Locate the cell with the specified text and output its (X, Y) center coordinate. 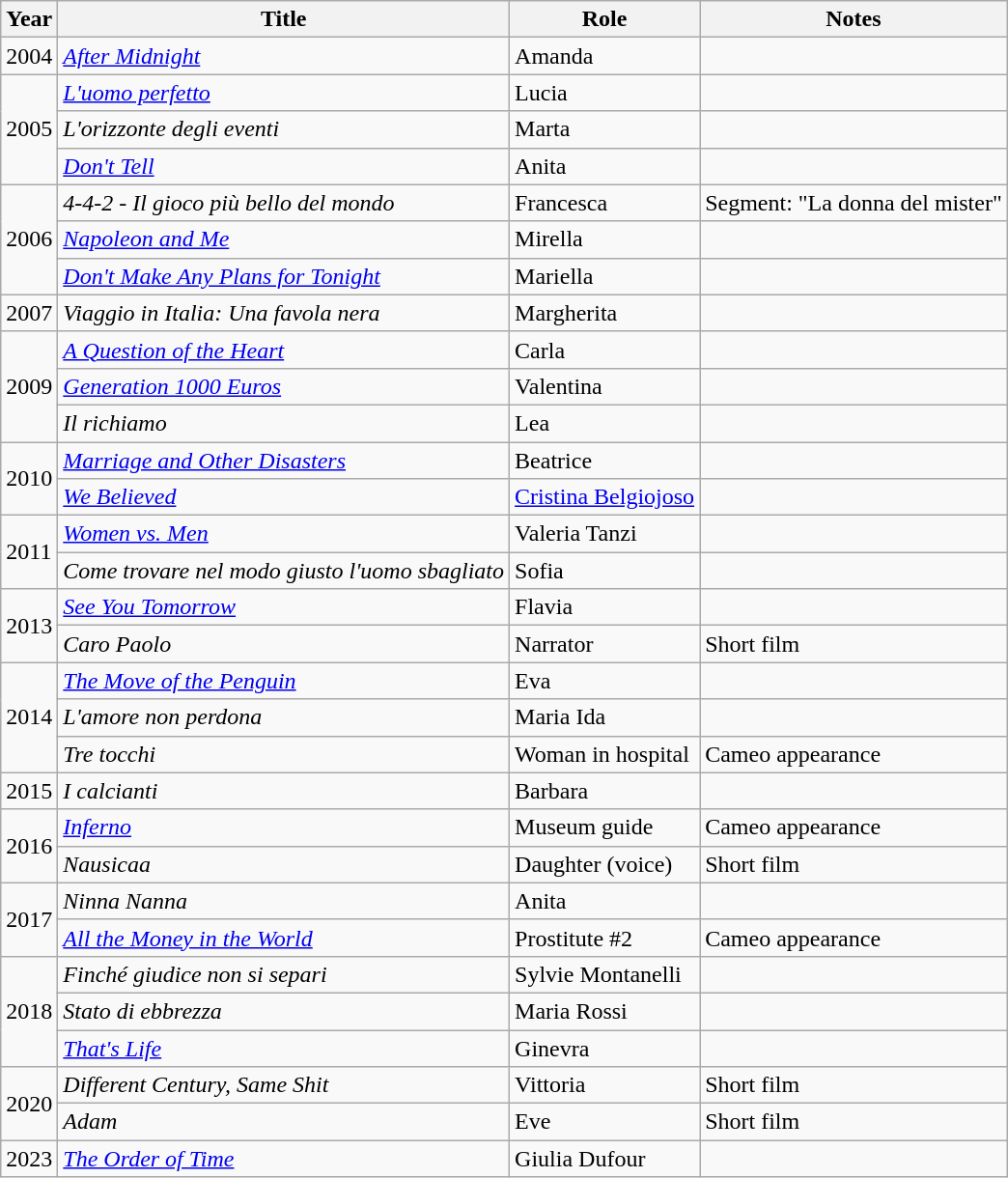
Tre tocchi (284, 754)
That's Life (284, 1048)
See You Tomorrow (284, 607)
2011 (29, 552)
Maria Rossi (604, 1011)
Valeria Tanzi (604, 534)
Il richiamo (284, 423)
Amanda (604, 56)
Woman in hospital (604, 754)
Segment: "La donna del mister" (854, 203)
2020 (29, 1104)
Giulia Dufour (604, 1159)
2006 (29, 239)
Inferno (284, 827)
We Believed (284, 497)
Valentina (604, 386)
2018 (29, 1011)
Role (604, 19)
2007 (29, 313)
Nausicaa (284, 864)
Mariella (604, 276)
Women vs. Men (284, 534)
L'orizzonte degli eventi (284, 129)
The Move of the Penguin (284, 681)
Come trovare nel modo giusto l'uomo sbagliato (284, 571)
The Order of Time (284, 1159)
Daughter (voice) (604, 864)
Different Century, Same Shit (284, 1085)
A Question of the Heart (284, 350)
L'uomo perfetto (284, 93)
Marriage and Other Disasters (284, 461)
Marta (604, 129)
Lucia (604, 93)
2014 (29, 717)
2013 (29, 626)
Lea (604, 423)
Narrator (604, 644)
Sylvie Montanelli (604, 974)
2004 (29, 56)
Vittoria (604, 1085)
Ginevra (604, 1048)
Finché giudice non si separi (284, 974)
Margherita (604, 313)
2015 (29, 791)
2016 (29, 846)
Sofia (604, 571)
Napoleon and Me (284, 239)
Adam (284, 1122)
Cristina Belgiojoso (604, 497)
2017 (29, 919)
Eva (604, 681)
Barbara (604, 791)
Maria Ida (604, 717)
2023 (29, 1159)
Title (284, 19)
After Midnight (284, 56)
4-4-2 - Il gioco più bello del mondo (284, 203)
All the Money in the World (284, 938)
Stato di ebbrezza (284, 1011)
Don't Tell (284, 166)
Generation 1000 Euros (284, 386)
Prostitute #2 (604, 938)
L'amore non perdona (284, 717)
Beatrice (604, 461)
Carla (604, 350)
Mirella (604, 239)
Notes (854, 19)
2005 (29, 129)
Museum guide (604, 827)
Flavia (604, 607)
Don't Make Any Plans for Tonight (284, 276)
2009 (29, 386)
Eve (604, 1122)
Ninna Nanna (284, 901)
Francesca (604, 203)
Year (29, 19)
Caro Paolo (284, 644)
2010 (29, 479)
I calcianti (284, 791)
Viaggio in Italia: Una favola nera (284, 313)
